Provide the (X, Y) coordinate of the cell's center where the given text is located.  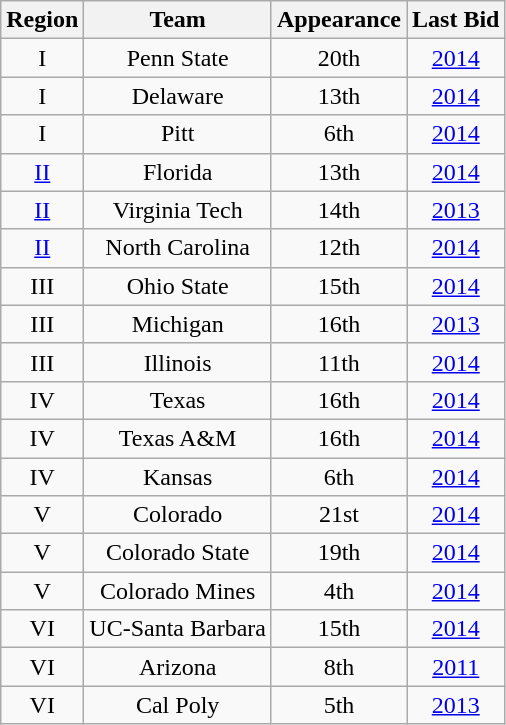
Last Bid (456, 20)
Pitt (178, 134)
Michigan (178, 324)
4th (338, 591)
Colorado (178, 515)
Ohio State (178, 286)
Texas A&M (178, 438)
12th (338, 248)
19th (338, 553)
Appearance (338, 20)
20th (338, 58)
14th (338, 210)
2011 (456, 667)
Colorado State (178, 553)
Region (42, 20)
Florida (178, 172)
North Carolina (178, 248)
Virginia Tech (178, 210)
Illinois (178, 362)
Kansas (178, 477)
Team (178, 20)
Penn State (178, 58)
8th (338, 667)
11th (338, 362)
5th (338, 705)
Cal Poly (178, 705)
UC-Santa Barbara (178, 629)
Delaware (178, 96)
Arizona (178, 667)
Texas (178, 400)
21st (338, 515)
Colorado Mines (178, 591)
